Scan for the cell matching the given text and deliver its (x, y) coordinate at center. 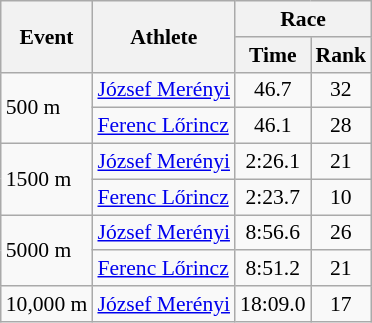
32 (342, 90)
18:09.0 (272, 304)
5000 m (47, 250)
2:23.7 (272, 197)
8:51.2 (272, 269)
Event (47, 36)
500 m (47, 108)
2:26.1 (272, 162)
10,000 m (47, 304)
10 (342, 197)
28 (342, 126)
46.7 (272, 90)
8:56.6 (272, 233)
Rank (342, 55)
Athlete (164, 36)
17 (342, 304)
46.1 (272, 126)
1500 m (47, 180)
Time (272, 55)
Race (303, 19)
26 (342, 233)
